Identify which cell holds the provided text, then report its (X, Y) central coordinate. 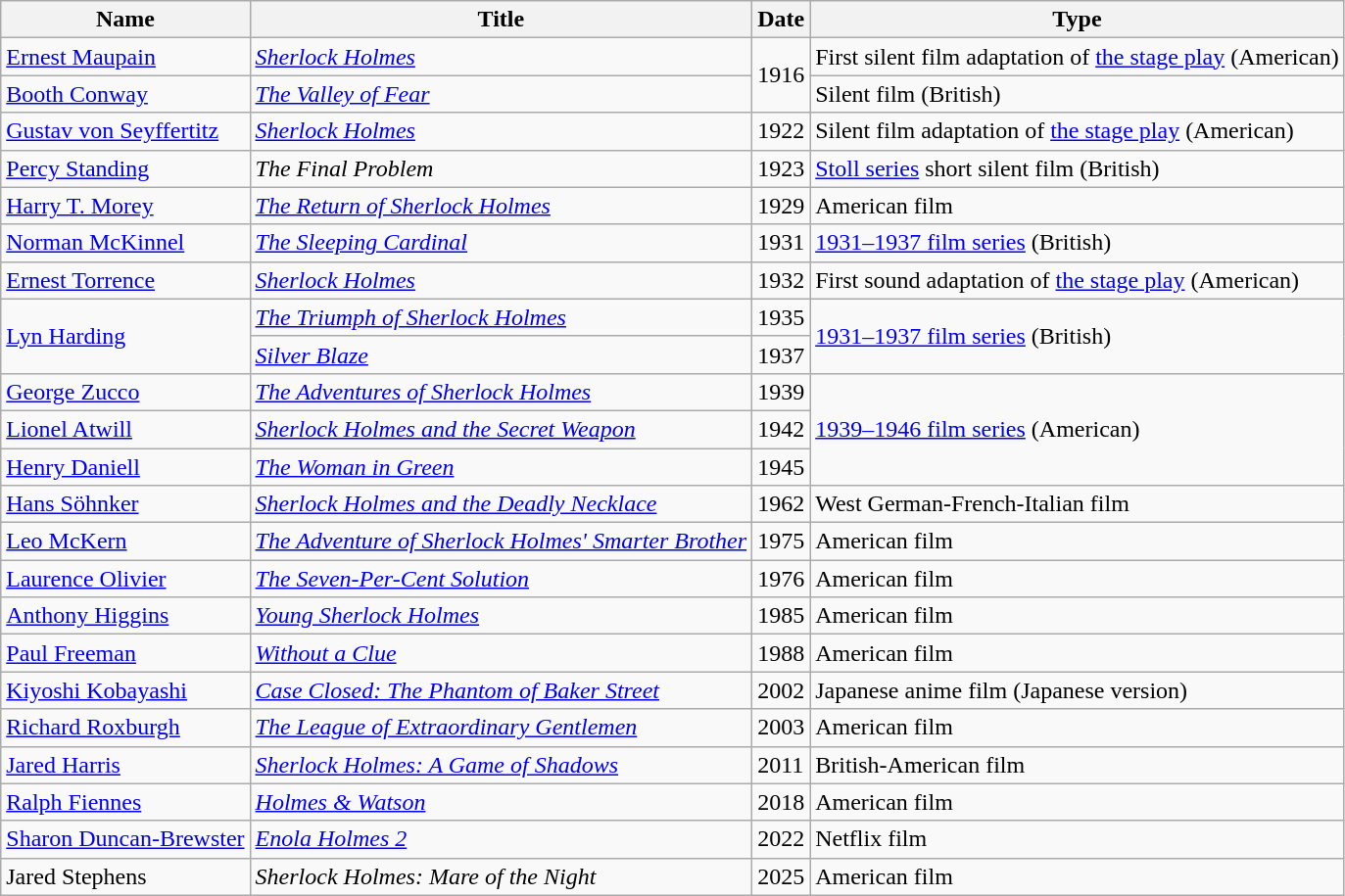
1975 (782, 542)
1935 (782, 317)
Sherlock Holmes: Mare of the Night (502, 876)
1939–1946 film series (American) (1078, 429)
1939 (782, 392)
Paul Freeman (125, 653)
Booth Conway (125, 94)
Harry T. Morey (125, 206)
1985 (782, 616)
Sherlock Holmes and the Secret Weapon (502, 429)
1942 (782, 429)
Name (125, 20)
Silent film (British) (1078, 94)
First silent film adaptation of the stage play (American) (1078, 57)
Case Closed: The Phantom of Baker Street (502, 690)
Holmes & Watson (502, 802)
2003 (782, 728)
Kiyoshi Kobayashi (125, 690)
George Zucco (125, 392)
The Adventures of Sherlock Holmes (502, 392)
2011 (782, 765)
1929 (782, 206)
2018 (782, 802)
Hans Söhnker (125, 504)
The Triumph of Sherlock Holmes (502, 317)
Leo McKern (125, 542)
The Woman in Green (502, 467)
Lyn Harding (125, 336)
Ralph Fiennes (125, 802)
Japanese anime film (Japanese version) (1078, 690)
Silver Blaze (502, 354)
Sharon Duncan-Brewster (125, 839)
Gustav von Seyffertitz (125, 131)
2022 (782, 839)
British-American film (1078, 765)
The League of Extraordinary Gentlemen (502, 728)
First sound adaptation of the stage play (American) (1078, 280)
Ernest Maupain (125, 57)
Anthony Higgins (125, 616)
1916 (782, 75)
The Valley of Fear (502, 94)
1923 (782, 168)
Laurence Olivier (125, 579)
Lionel Atwill (125, 429)
The Final Problem (502, 168)
Sherlock Holmes and the Deadly Necklace (502, 504)
Percy Standing (125, 168)
2025 (782, 876)
Stoll series short silent film (British) (1078, 168)
Enola Holmes 2 (502, 839)
1937 (782, 354)
West German-French-Italian film (1078, 504)
The Sleeping Cardinal (502, 243)
Jared Stephens (125, 876)
Jared Harris (125, 765)
1922 (782, 131)
Sherlock Holmes: A Game of Shadows (502, 765)
1976 (782, 579)
1988 (782, 653)
Date (782, 20)
Title (502, 20)
1962 (782, 504)
The Return of Sherlock Holmes (502, 206)
2002 (782, 690)
Young Sherlock Holmes (502, 616)
Netflix film (1078, 839)
Without a Clue (502, 653)
1932 (782, 280)
Norman McKinnel (125, 243)
1931 (782, 243)
Type (1078, 20)
1945 (782, 467)
Richard Roxburgh (125, 728)
The Adventure of Sherlock Holmes' Smarter Brother (502, 542)
Henry Daniell (125, 467)
Silent film adaptation of the stage play (American) (1078, 131)
The Seven-Per-Cent Solution (502, 579)
Ernest Torrence (125, 280)
